Determine the (x, y) coordinate at the center of the cell enclosing the given text.  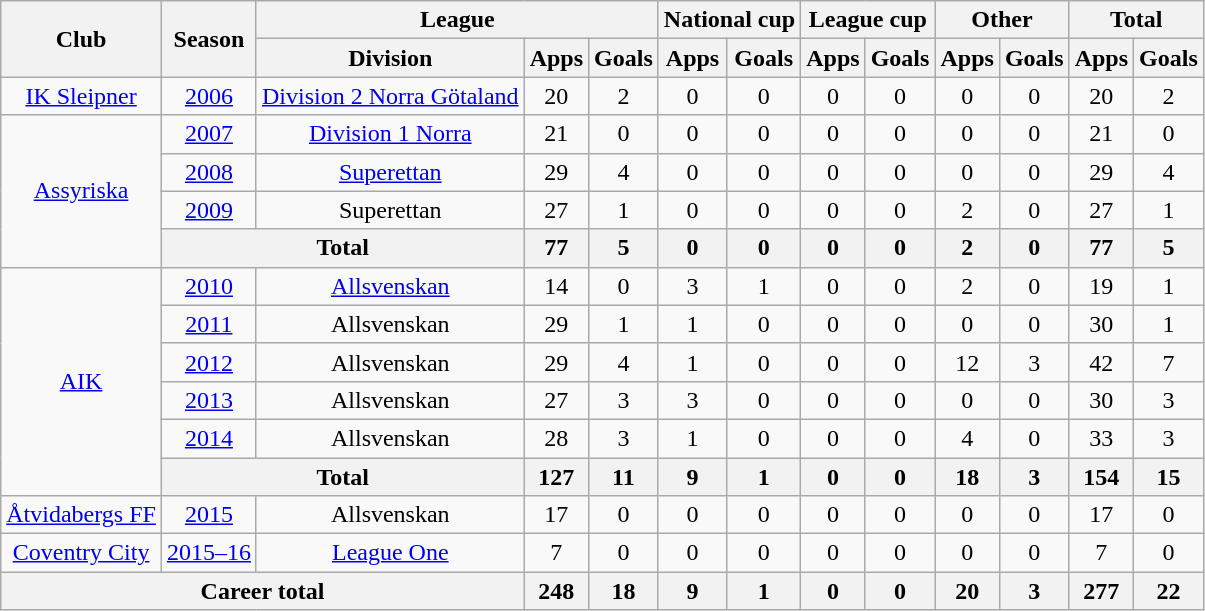
2011 (208, 324)
277 (1101, 591)
League cup (868, 20)
15 (1169, 477)
2015–16 (208, 553)
2015 (208, 515)
127 (556, 477)
11 (624, 477)
Coventry City (82, 553)
12 (967, 362)
2013 (208, 400)
19 (1101, 286)
Division 1 Norra (390, 134)
National cup (729, 20)
Career total (262, 591)
2006 (208, 96)
22 (1169, 591)
28 (556, 438)
2010 (208, 286)
League One (390, 553)
IK Sleipner (82, 96)
Assyriska (82, 191)
2012 (208, 362)
42 (1101, 362)
Other (1002, 20)
Åtvidabergs FF (82, 515)
2008 (208, 172)
Division 2 Norra Götaland (390, 96)
2007 (208, 134)
14 (556, 286)
33 (1101, 438)
League (457, 20)
AIK (82, 381)
Club (82, 39)
2009 (208, 210)
2014 (208, 438)
154 (1101, 477)
Division (390, 58)
Season (208, 39)
248 (556, 591)
